Determine the [X, Y] coordinate at the center of the cell enclosing the given text.  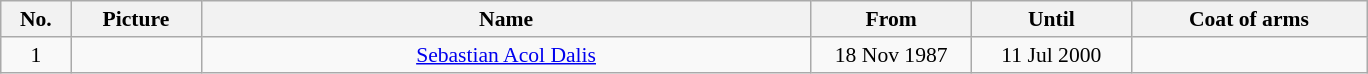
Sebastian Acol Dalis [506, 55]
Picture [136, 19]
No. [36, 19]
Coat of arms [1248, 19]
1 [36, 55]
From [891, 19]
Name [506, 19]
18 Nov 1987 [891, 55]
Until [1051, 19]
11 Jul 2000 [1051, 55]
